From the cell containing the given text, extract its center point as (x, y) coordinate. 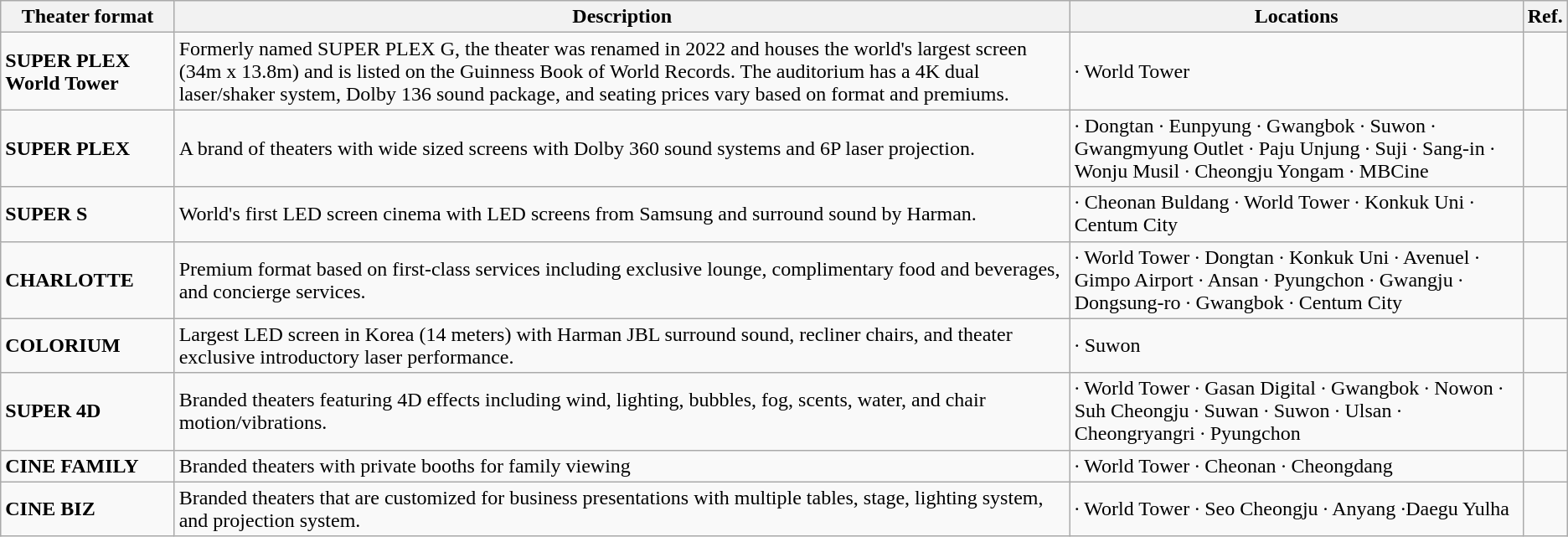
SUPER PLEX (87, 148)
CINE BIZ (87, 509)
Branded theaters with private booths for family viewing (622, 466)
· Suwon (1297, 345)
· Cheonan Buldang · World Tower · Konkuk Uni · Centum City (1297, 214)
A brand of theaters with wide sized screens with Dolby 360 sound systems and 6P laser projection. (622, 148)
CINE FAMILY (87, 466)
CHARLOTTE (87, 280)
World's first LED screen cinema with LED screens from Samsung and surround sound by Harman. (622, 214)
Branded theaters featuring 4D effects including wind, lighting, bubbles, fog, scents, water, and chair motion/vibrations. (622, 411)
· World Tower (1297, 71)
COLORIUM (87, 345)
· Dongtan · Eunpyung · Gwangbok · Suwon · Gwangmyung Outlet · Paju Unjung · Suji · Sang-in · Wonju Musil · Cheongju Yongam · MBCine (1297, 148)
Largest LED screen in Korea (14 meters) with Harman JBL surround sound, recliner chairs, and theater exclusive introductory laser performance. (622, 345)
Ref. (1545, 17)
SUPER S (87, 214)
SUPER PLEX World Tower (87, 71)
· World Tower · Cheonan · Cheongdang (1297, 466)
Theater format (87, 17)
Premium format based on first-class services including exclusive lounge, complimentary food and beverages, and concierge services. (622, 280)
Branded theaters that are customized for business presentations with multiple tables, stage, lighting system, and projection system. (622, 509)
· World Tower · Dongtan · Konkuk Uni · Avenuel · Gimpo Airport · Ansan · Pyungchon · Gwangju · Dongsung-ro · Gwangbok · Centum City (1297, 280)
Locations (1297, 17)
Description (622, 17)
· World Tower · Seo Cheongju · Anyang ·Daegu Yulha (1297, 509)
· World Tower · Gasan Digital · Gwangbok · Nowon · Suh Cheongju · Suwan · Suwon · Ulsan · Cheongryangri · Pyungchon (1297, 411)
SUPER 4D (87, 411)
